Search for the cell housing the specified text and yield its (x, y) center coordinate. 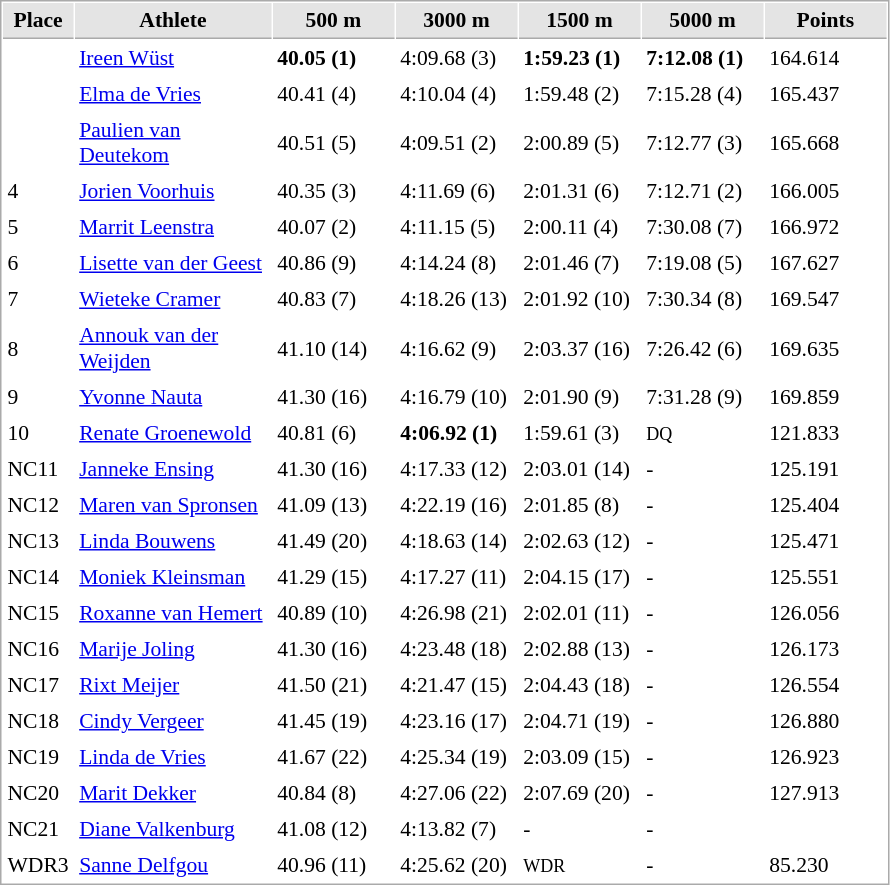
4:13.82 (7) (457, 829)
7:30.34 (8) (703, 299)
4:17.33 (12) (457, 469)
41.09 (13) (334, 505)
3000 m (457, 21)
4:18.63 (14) (457, 541)
NC13 (38, 541)
41.45 (19) (334, 721)
4:16.62 (9) (457, 348)
Place (38, 21)
7:26.42 (6) (703, 348)
40.07 (2) (334, 227)
Lisette van der Geest (173, 263)
125.551 (826, 577)
Paulien van Deutekom (173, 142)
NC21 (38, 829)
2:02.88 (13) (580, 649)
Ireen Wüst (173, 57)
10 (38, 433)
Janneke Ensing (173, 469)
Annouk van der Weijden (173, 348)
7:12.08 (1) (703, 57)
126.923 (826, 757)
121.833 (826, 433)
169.635 (826, 348)
85.230 (826, 865)
Marije Joling (173, 649)
7:12.77 (3) (703, 142)
40.41 (4) (334, 93)
NC19 (38, 757)
4 (38, 191)
4:17.27 (11) (457, 577)
4:11.69 (6) (457, 191)
Diane Valkenburg (173, 829)
4:26.98 (21) (457, 613)
169.547 (826, 299)
2:00.89 (5) (580, 142)
Wieteke Cramer (173, 299)
2:02.63 (12) (580, 541)
Cindy Vergeer (173, 721)
2:01.85 (8) (580, 505)
125.404 (826, 505)
40.96 (11) (334, 865)
NC18 (38, 721)
41.29 (15) (334, 577)
2:03.37 (16) (580, 348)
7:12.71 (2) (703, 191)
500 m (334, 21)
8 (38, 348)
165.437 (826, 93)
NC20 (38, 793)
4:11.15 (5) (457, 227)
2:02.01 (11) (580, 613)
Rixt Meijer (173, 685)
126.056 (826, 613)
4:23.16 (17) (457, 721)
164.614 (826, 57)
NC16 (38, 649)
41.49 (20) (334, 541)
125.471 (826, 541)
125.191 (826, 469)
WDR (580, 865)
DQ (703, 433)
40.89 (10) (334, 613)
2:04.43 (18) (580, 685)
Yvonne Nauta (173, 397)
2:01.90 (9) (580, 397)
166.005 (826, 191)
4:16.79 (10) (457, 397)
126.554 (826, 685)
Linda Bouwens (173, 541)
126.880 (826, 721)
7:30.08 (7) (703, 227)
167.627 (826, 263)
41.67 (22) (334, 757)
NC11 (38, 469)
Moniek Kleinsman (173, 577)
2:04.15 (17) (580, 577)
4:09.68 (3) (457, 57)
5 (38, 227)
2:03.09 (15) (580, 757)
Maren van Spronsen (173, 505)
4:23.48 (18) (457, 649)
5000 m (703, 21)
1500 m (580, 21)
7:15.28 (4) (703, 93)
41.10 (14) (334, 348)
Elma de Vries (173, 93)
41.50 (21) (334, 685)
NC14 (38, 577)
4:09.51 (2) (457, 142)
165.668 (826, 142)
1:59.48 (2) (580, 93)
40.05 (1) (334, 57)
NC12 (38, 505)
Sanne Delfgou (173, 865)
166.972 (826, 227)
40.86 (9) (334, 263)
2:03.01 (14) (580, 469)
7 (38, 299)
4:06.92 (1) (457, 433)
1:59.61 (3) (580, 433)
2:01.46 (7) (580, 263)
2:01.92 (10) (580, 299)
4:21.47 (15) (457, 685)
4:25.34 (19) (457, 757)
Roxanne van Hemert (173, 613)
4:10.04 (4) (457, 93)
4:27.06 (22) (457, 793)
Linda de Vries (173, 757)
40.51 (5) (334, 142)
127.913 (826, 793)
Jorien Voorhuis (173, 191)
6 (38, 263)
2:04.71 (19) (580, 721)
9 (38, 397)
2:00.11 (4) (580, 227)
4:22.19 (16) (457, 505)
NC15 (38, 613)
40.35 (3) (334, 191)
Points (826, 21)
41.08 (12) (334, 829)
40.84 (8) (334, 793)
Renate Groenewold (173, 433)
WDR3 (38, 865)
2:07.69 (20) (580, 793)
169.859 (826, 397)
1:59.23 (1) (580, 57)
40.81 (6) (334, 433)
NC17 (38, 685)
4:14.24 (8) (457, 263)
2:01.31 (6) (580, 191)
4:18.26 (13) (457, 299)
Marrit Leenstra (173, 227)
7:31.28 (9) (703, 397)
40.83 (7) (334, 299)
Marit Dekker (173, 793)
126.173 (826, 649)
4:25.62 (20) (457, 865)
Athlete (173, 21)
7:19.08 (5) (703, 263)
